Scan for the cell matching the given text and deliver its (X, Y) coordinate at center. 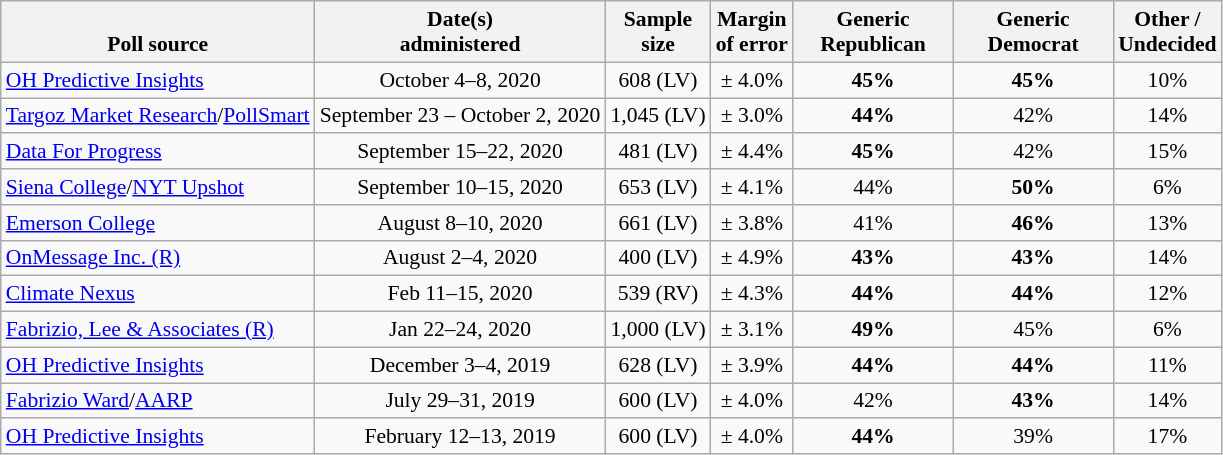
49% (873, 330)
12% (1167, 294)
Siena College/NYT Upshot (158, 187)
December 3–4, 2019 (460, 365)
GenericDemocrat (1033, 32)
OnMessage Inc. (R) (158, 258)
41% (873, 223)
GenericRepublican (873, 32)
Other /Undecided (1167, 32)
± 3.9% (752, 365)
39% (1033, 437)
± 4.3% (752, 294)
15% (1167, 152)
10% (1167, 80)
Emerson College (158, 223)
Poll source (158, 32)
August 2–4, 2020 (460, 258)
1,000 (LV) (658, 330)
± 4.4% (752, 152)
± 3.0% (752, 116)
481 (LV) (658, 152)
Samplesize (658, 32)
July 29–31, 2019 (460, 401)
October 4–8, 2020 (460, 80)
11% (1167, 365)
Feb 11–15, 2020 (460, 294)
1,045 (LV) (658, 116)
Date(s)administered (460, 32)
± 4.1% (752, 187)
628 (LV) (658, 365)
August 8–10, 2020 (460, 223)
Targoz Market Research/PollSmart (158, 116)
Fabrizio, Lee & Associates (R) (158, 330)
± 4.9% (752, 258)
13% (1167, 223)
Data For Progress (158, 152)
400 (LV) (658, 258)
February 12–13, 2019 (460, 437)
608 (LV) (658, 80)
Jan 22–24, 2020 (460, 330)
661 (LV) (658, 223)
17% (1167, 437)
539 (RV) (658, 294)
50% (1033, 187)
± 3.8% (752, 223)
Fabrizio Ward/AARP (158, 401)
September 15–22, 2020 (460, 152)
46% (1033, 223)
Marginof error (752, 32)
September 10–15, 2020 (460, 187)
Climate Nexus (158, 294)
653 (LV) (658, 187)
± 3.1% (752, 330)
September 23 – October 2, 2020 (460, 116)
